Provide the [x, y] coordinate of the cell's center where the given text is located.  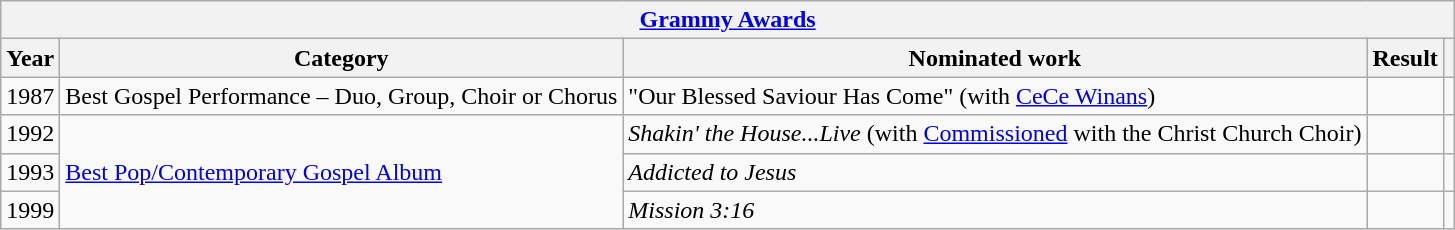
Best Gospel Performance – Duo, Group, Choir or Chorus [342, 96]
Nominated work [995, 58]
Category [342, 58]
Shakin' the House...Live (with Commissioned with the Christ Church Choir) [995, 134]
1993 [30, 172]
1999 [30, 210]
"Our Blessed Saviour Has Come" (with CeCe Winans) [995, 96]
Addicted to Jesus [995, 172]
Mission 3:16 [995, 210]
Result [1405, 58]
1992 [30, 134]
Grammy Awards [728, 20]
Best Pop/Contemporary Gospel Album [342, 172]
Year [30, 58]
1987 [30, 96]
